For the text-containing cell, return its midpoint in (x, y) coordinate format. 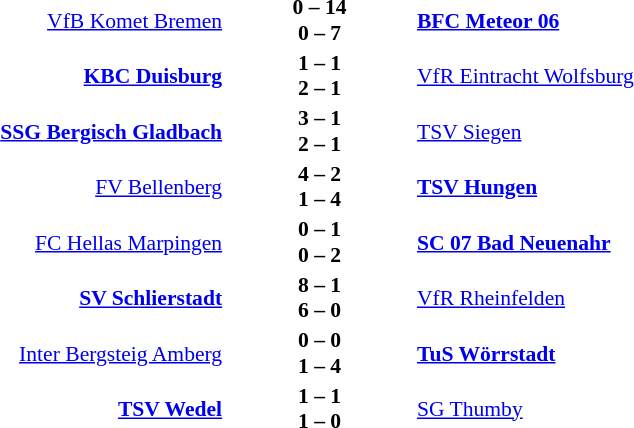
0 – 10 – 2 (320, 242)
0 – 01 – 4 (320, 353)
1 – 12 – 1 (320, 75)
4 – 21 – 4 (320, 187)
3 – 12 – 1 (320, 131)
8 – 16 – 0 (320, 297)
